Extract the [X, Y] coordinate from the center of the cell holding the provided text.  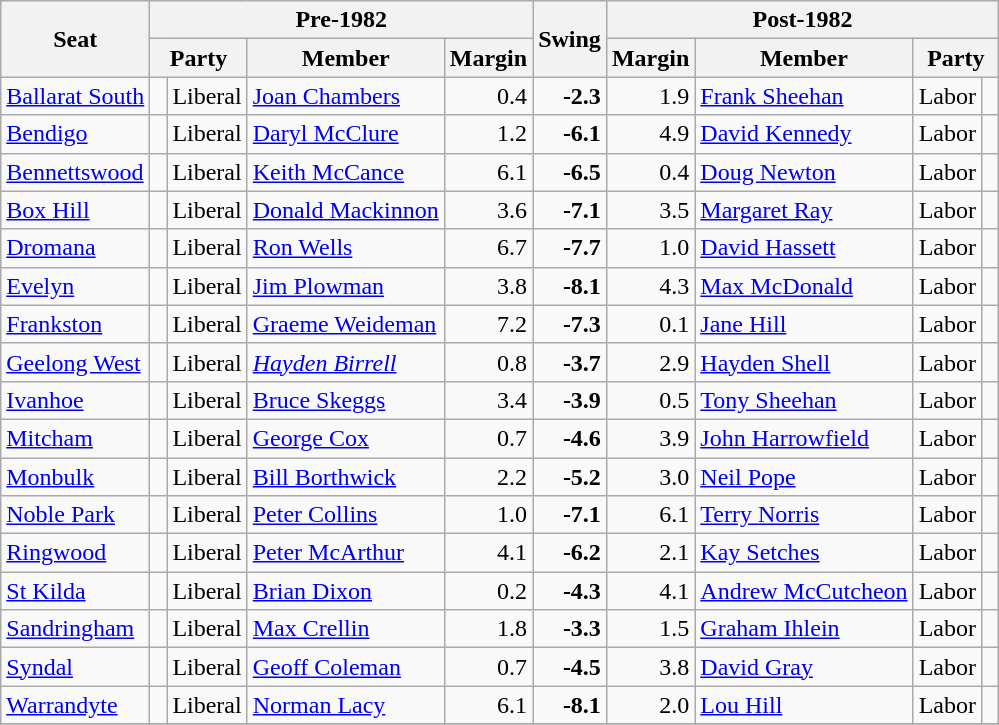
Sandringham [76, 629]
4.9 [650, 134]
David Gray [804, 667]
Margaret Ray [804, 210]
St Kilda [76, 591]
0.1 [650, 324]
0.8 [488, 362]
Terry Norris [804, 515]
Monbulk [76, 477]
1.5 [650, 629]
Doug Newton [804, 172]
2.2 [488, 477]
Brian Dixon [346, 591]
2.0 [650, 705]
2.1 [650, 553]
Frank Sheehan [804, 96]
3.0 [650, 477]
Tony Sheehan [804, 400]
-4.5 [570, 667]
Hayden Birrell [346, 362]
3.6 [488, 210]
0.2 [488, 591]
Norman Lacy [346, 705]
Noble Park [76, 515]
Swing [570, 39]
Bill Borthwick [346, 477]
-7.3 [570, 324]
-3.7 [570, 362]
3.5 [650, 210]
-3.3 [570, 629]
Neil Pope [804, 477]
Evelyn [76, 286]
Geoff Coleman [346, 667]
Mitcham [76, 438]
Syndal [76, 667]
0.5 [650, 400]
Geelong West [76, 362]
1.2 [488, 134]
-2.3 [570, 96]
Bendigo [76, 134]
Kay Setches [804, 553]
Warrandyte [76, 705]
-7.7 [570, 248]
David Kennedy [804, 134]
1.8 [488, 629]
Peter McArthur [346, 553]
-3.9 [570, 400]
-5.2 [570, 477]
Bennettswood [76, 172]
-4.3 [570, 591]
Hayden Shell [804, 362]
Frankston [76, 324]
George Cox [346, 438]
Andrew McCutcheon [804, 591]
6.7 [488, 248]
-6.1 [570, 134]
Daryl McClure [346, 134]
Ringwood [76, 553]
-4.6 [570, 438]
-6.5 [570, 172]
Donald Mackinnon [346, 210]
-6.2 [570, 553]
Lou Hill [804, 705]
4.3 [650, 286]
Bruce Skeggs [346, 400]
Peter Collins [346, 515]
Max McDonald [804, 286]
3.9 [650, 438]
Ron Wells [346, 248]
David Hassett [804, 248]
1.9 [650, 96]
Graham Ihlein [804, 629]
2.9 [650, 362]
Keith McCance [346, 172]
7.2 [488, 324]
Jim Plowman [346, 286]
Graeme Weideman [346, 324]
Pre-1982 [342, 20]
3.4 [488, 400]
Joan Chambers [346, 96]
Seat [76, 39]
Post-1982 [802, 20]
Dromana [76, 248]
Ivanhoe [76, 400]
John Harrowfield [804, 438]
Ballarat South [76, 96]
Jane Hill [804, 324]
Box Hill [76, 210]
Max Crellin [346, 629]
